Identify which cell holds the provided text, then report its (x, y) central coordinate. 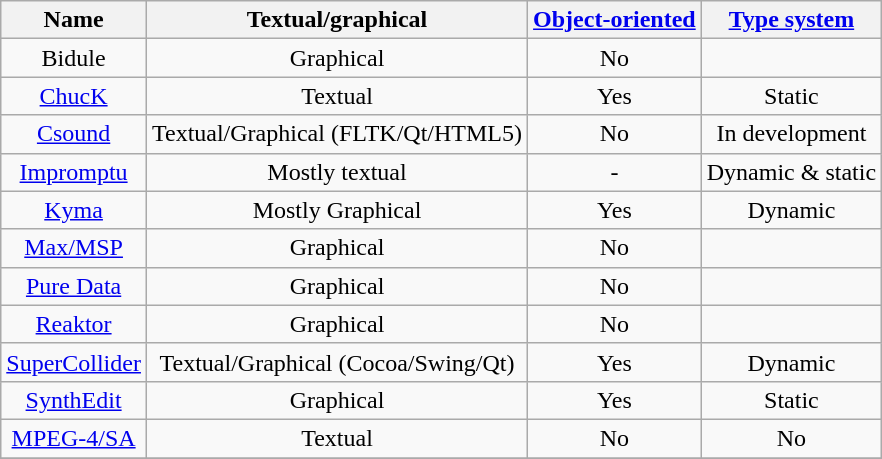
Impromptu (74, 172)
Pure Data (74, 286)
Mostly textual (336, 172)
MPEG-4/SA (74, 438)
Csound (74, 134)
Object-oriented (615, 20)
SuperCollider (74, 362)
Max/MSP (74, 248)
Dynamic & static (791, 172)
Textual/Graphical (FLTK/Qt/HTML5) (336, 134)
Mostly Graphical (336, 210)
Reaktor (74, 324)
Kyma (74, 210)
Textual/graphical (336, 20)
Bidule (74, 58)
- (615, 172)
ChucK (74, 96)
SynthEdit (74, 400)
Textual/Graphical (Cocoa/Swing/Qt) (336, 362)
Name (74, 20)
Type system (791, 20)
In development (791, 134)
